Output the [x, y] coordinate of the center of the cell containing the given text.  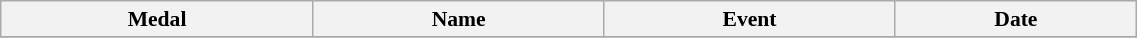
Date [1016, 19]
Name [458, 19]
Medal [158, 19]
Event [750, 19]
